Scan for the cell matching the given text and deliver its [X, Y] coordinate at center. 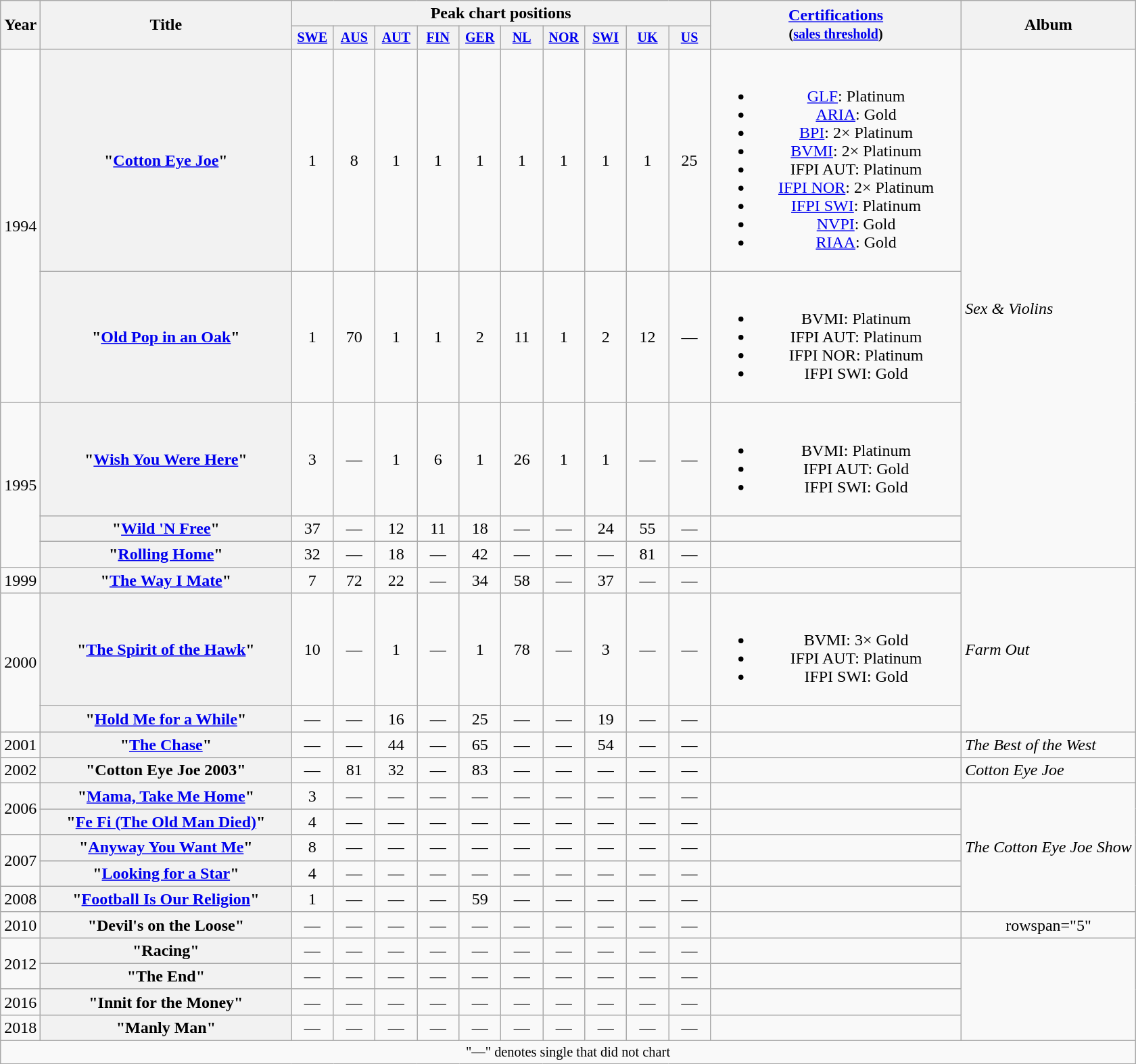
US [690, 38]
2016 [20, 1002]
GER [480, 38]
Farm Out [1049, 649]
1995 [20, 484]
"Old Pop in an Oak" [166, 337]
"The Spirit of the Hawk" [166, 649]
2000 [20, 663]
55 [648, 528]
2001 [20, 745]
NOR [564, 38]
AUS [354, 38]
"Wish You Were Here" [166, 459]
SWI [606, 38]
BVMI: PlatinumIFPI AUT: GoldIFPI SWI: Gold [836, 459]
Sex & Violins [1049, 308]
"Football Is Our Religion" [166, 899]
6 [438, 459]
"Innit for the Money" [166, 1002]
Album [1049, 25]
"The Chase" [166, 745]
"The End" [166, 976]
"Mama, Take Me Home" [166, 796]
NL [522, 38]
Certifications(sales threshold) [836, 25]
"Fe Fi (The Old Man Died)" [166, 822]
"Cotton Eye Joe" [166, 160]
Year [20, 25]
"Wild 'N Free" [166, 528]
42 [480, 555]
BVMI: 3× GoldIFPI AUT: PlatinumIFPI SWI: Gold [836, 649]
"Anyway You Want Me" [166, 848]
58 [522, 580]
2018 [20, 1027]
"Devil's on the Loose" [166, 925]
2008 [20, 899]
54 [606, 745]
The Cotton Eye Joe Show [1049, 848]
34 [480, 580]
"Racing" [166, 950]
16 [396, 719]
2010 [20, 925]
"Manly Man" [166, 1027]
19 [606, 719]
"The Way I Mate" [166, 580]
BVMI: PlatinumIFPI AUT: PlatinumIFPI NOR: PlatinumIFPI SWI: Gold [836, 337]
UK [648, 38]
26 [522, 459]
Title [166, 25]
1999 [20, 580]
"Hold Me for a While" [166, 719]
AUT [396, 38]
83 [480, 770]
7 [312, 580]
"Looking for a Star" [166, 873]
SWE [312, 38]
70 [354, 337]
2006 [20, 809]
GLF: PlatinumARIA: GoldBPI: 2× PlatinumBVMI: 2× PlatinumIFPI AUT: PlatinumIFPI NOR: 2× PlatinumIFPI SWI: PlatinumNVPI: GoldRIAA: Gold [836, 160]
44 [396, 745]
Cotton Eye Joe [1049, 770]
2007 [20, 860]
22 [396, 580]
"Rolling Home" [166, 555]
"—" denotes single that did not chart [568, 1053]
1994 [20, 226]
The Best of the West [1049, 745]
"Cotton Eye Joe 2003" [166, 770]
24 [606, 528]
FIN [438, 38]
2012 [20, 963]
59 [480, 899]
10 [312, 649]
2002 [20, 770]
78 [522, 649]
rowspan="5" [1049, 925]
Peak chart positions [501, 14]
72 [354, 580]
65 [480, 745]
